Extract the (x, y) coordinate from the center of the cell holding the provided text.  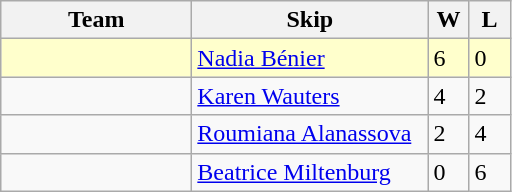
Beatrice Miltenburg (310, 172)
W (448, 20)
L (490, 20)
Roumiana Alanassova (310, 134)
Skip (310, 20)
Team (96, 20)
Karen Wauters (310, 96)
Nadia Bénier (310, 58)
